Determine the [x, y] coordinate at the center of the cell enclosing the given text.  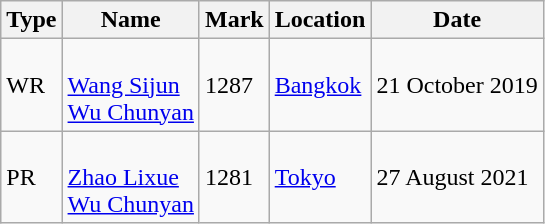
Location [320, 20]
Wang Sijun Wu Chunyan [130, 85]
Date [457, 20]
Name [130, 20]
Tokyo [320, 177]
Zhao LixueWu Chunyan [130, 177]
1281 [234, 177]
WR [32, 85]
21 October 2019 [457, 85]
27 August 2021 [457, 177]
1287 [234, 85]
PR [32, 177]
Mark [234, 20]
Bangkok [320, 85]
Type [32, 20]
